Return the (x, y) coordinate for the center point of the cell that contains the specified text.  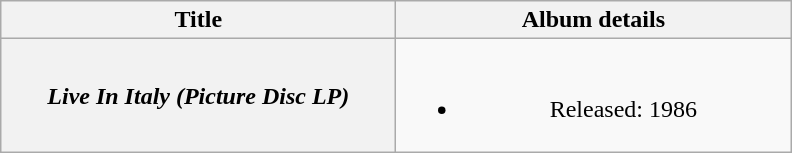
Title (198, 20)
Album details (594, 20)
Live In Italy (Picture Disc LP) (198, 96)
Released: 1986 (594, 96)
